Provide the (X, Y) coordinate of the cell's center where the given text is located.  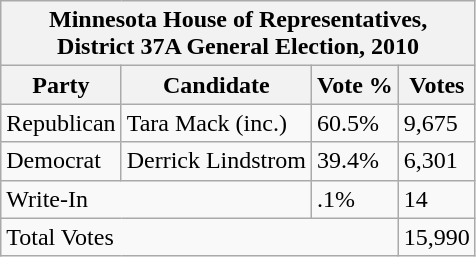
Party (61, 85)
Tara Mack (inc.) (216, 123)
Derrick Lindstrom (216, 161)
6,301 (436, 161)
Vote % (354, 85)
Votes (436, 85)
Democrat (61, 161)
Candidate (216, 85)
9,675 (436, 123)
Republican (61, 123)
14 (436, 199)
39.4% (354, 161)
15,990 (436, 237)
Write-In (156, 199)
Total Votes (200, 237)
Minnesota House of Representatives,District 37A General Election, 2010 (238, 34)
60.5% (354, 123)
.1% (354, 199)
